Determine the (X, Y) coordinate at the center of the cell enclosing the given text.  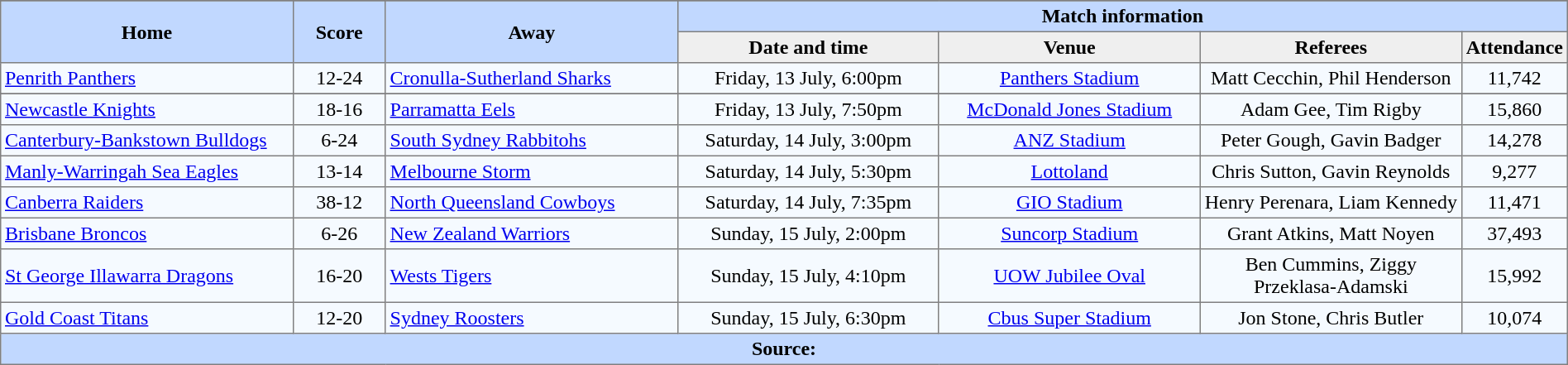
ANZ Stadium (1069, 141)
6-24 (339, 141)
New Zealand Warriors (531, 233)
12-20 (339, 318)
Matt Cecchin, Phil Henderson (1331, 79)
Jon Stone, Chris Butler (1331, 318)
Manly-Warringah Sea Eagles (147, 171)
Away (531, 31)
Referees (1331, 47)
St George Illawarra Dragons (147, 276)
GIO Stadium (1069, 203)
Canterbury-Bankstown Bulldogs (147, 141)
6-26 (339, 233)
16-20 (339, 276)
Sunday, 15 July, 6:30pm (808, 318)
Lottoland (1069, 171)
15,860 (1514, 109)
Match information (1122, 17)
Penrith Panthers (147, 79)
Wests Tigers (531, 276)
18-16 (339, 109)
Friday, 13 July, 6:00pm (808, 79)
Brisbane Broncos (147, 233)
11,471 (1514, 203)
Panthers Stadium (1069, 79)
Newcastle Knights (147, 109)
Adam Gee, Tim Rigby (1331, 109)
North Queensland Cowboys (531, 203)
Chris Sutton, Gavin Reynolds (1331, 171)
Henry Perenara, Liam Kennedy (1331, 203)
Saturday, 14 July, 7:35pm (808, 203)
Friday, 13 July, 7:50pm (808, 109)
Ben Cummins, Ziggy Przeklasa-Adamski (1331, 276)
Peter Gough, Gavin Badger (1331, 141)
Venue (1069, 47)
Cbus Super Stadium (1069, 318)
38-12 (339, 203)
Suncorp Stadium (1069, 233)
11,742 (1514, 79)
McDonald Jones Stadium (1069, 109)
South Sydney Rabbitohs (531, 141)
Score (339, 31)
Saturday, 14 July, 5:30pm (808, 171)
Attendance (1514, 47)
Source: (784, 349)
Sydney Roosters (531, 318)
15,992 (1514, 276)
Date and time (808, 47)
Cronulla-Sutherland Sharks (531, 79)
Home (147, 31)
9,277 (1514, 171)
Parramatta Eels (531, 109)
12-24 (339, 79)
14,278 (1514, 141)
Gold Coast Titans (147, 318)
Sunday, 15 July, 4:10pm (808, 276)
Canberra Raiders (147, 203)
10,074 (1514, 318)
Melbourne Storm (531, 171)
Grant Atkins, Matt Noyen (1331, 233)
Saturday, 14 July, 3:00pm (808, 141)
UOW Jubilee Oval (1069, 276)
13-14 (339, 171)
37,493 (1514, 233)
Sunday, 15 July, 2:00pm (808, 233)
